Return the [x, y] coordinate for the center point of the cell that contains the specified text.  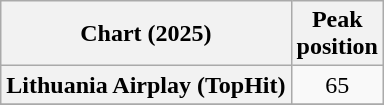
Lithuania Airplay (TopHit) [146, 85]
Peakposition [337, 34]
Chart (2025) [146, 34]
65 [337, 85]
